Detect which cell encompasses the target text, then output its [x, y] center coordinate. 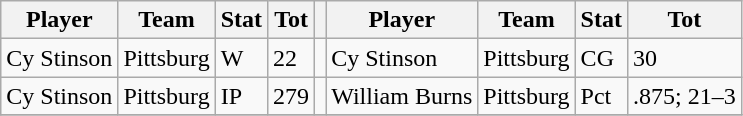
30 [684, 58]
CG [601, 58]
279 [292, 96]
Pct [601, 96]
W [241, 58]
William Burns [402, 96]
IP [241, 96]
22 [292, 58]
.875; 21–3 [684, 96]
